Pinpoint the cell where the given text exists, returning its [X, Y] midpoint coordinate. 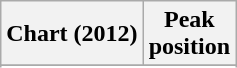
Chart (2012) [72, 34]
Peakposition [189, 34]
